From the cell containing the given text, extract its center point as [X, Y] coordinate. 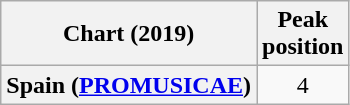
Chart (2019) [129, 34]
4 [303, 85]
Peakposition [303, 34]
Spain (PROMUSICAE) [129, 85]
